Return the [X, Y] coordinate for the center point of the cell that contains the specified text.  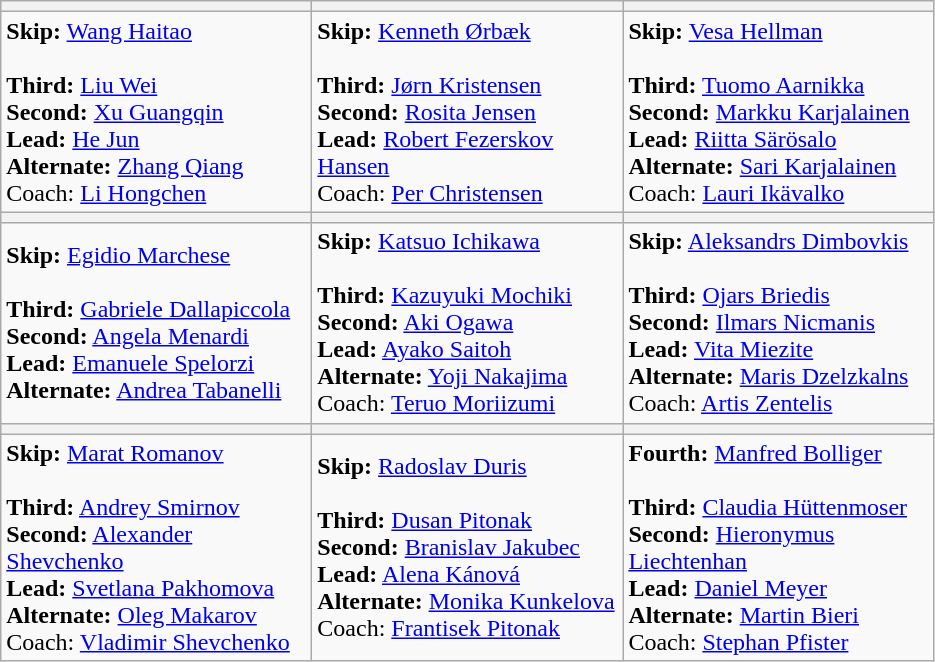
Skip: Vesa HellmanThird: Tuomo Aarnikka Second: Markku Karjalainen Lead: Riitta Särösalo Alternate: Sari Karjalainen Coach: Lauri Ikävalko [778, 112]
Skip: Radoslav DurisThird: Dusan Pitonak Second: Branislav Jakubec Lead: Alena Kánová Alternate: Monika Kunkelova Coach: Frantisek Pitonak [468, 548]
Fourth: Manfred BolligerThird: Claudia Hüttenmoser Second: Hieronymus Liechtenhan Lead: Daniel Meyer Alternate: Martin Bieri Coach: Stephan Pfister [778, 548]
Skip: Egidio MarcheseThird: Gabriele Dallapiccola Second: Angela Menardi Lead: Emanuele Spelorzi Alternate: Andrea Tabanelli [156, 323]
Skip: Aleksandrs DimbovkisThird: Ojars Briedis Second: Ilmars Nicmanis Lead: Vita Miezite Alternate: Maris Dzelzkalns Coach: Artis Zentelis [778, 323]
Skip: Wang HaitaoThird: Liu Wei Second: Xu Guangqin Lead: He Jun Alternate: Zhang Qiang Coach: Li Hongchen [156, 112]
Skip: Kenneth ØrbækThird: Jørn Kristensen Second: Rosita Jensen Lead: Robert Fezerskov Hansen Coach: Per Christensen [468, 112]
Skip: Katsuo IchikawaThird: Kazuyuki Mochiki Second: Aki Ogawa Lead: Ayako Saitoh Alternate: Yoji Nakajima Coach: Teruo Moriizumi [468, 323]
Skip: Marat RomanovThird: Andrey Smirnov Second: Alexander Shevchenko Lead: Svetlana Pakhomova Alternate: Oleg Makarov Coach: Vladimir Shevchenko [156, 548]
